Return the [x, y] coordinate for the center point of the cell that contains the specified text.  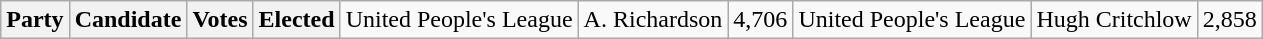
Party [35, 20]
Votes [220, 20]
Hugh Critchlow [1114, 20]
A. Richardson [653, 20]
Elected [296, 20]
4,706 [760, 20]
Candidate [128, 20]
2,858 [1230, 20]
